Capture the cell that displays the provided text and extract its [x, y] central coordinate. 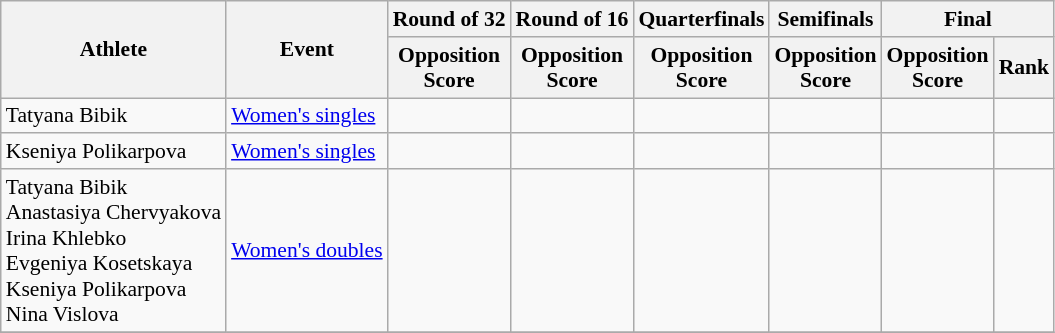
Athlete [114, 50]
Kseniya Polikarpova [114, 152]
Final [968, 19]
Women's doubles [307, 250]
Rank [1024, 68]
Tatyana Bibik Anastasiya Chervyakova Irina Khlebko Evgeniya Kosetskaya Kseniya Polikarpova Nina Vislova [114, 250]
Tatyana Bibik [114, 116]
Round of 16 [572, 19]
Quarterfinals [701, 19]
Semifinals [825, 19]
Round of 32 [450, 19]
Event [307, 50]
